Find where the given text appears and provide that cell's center as (x, y) coordinate. 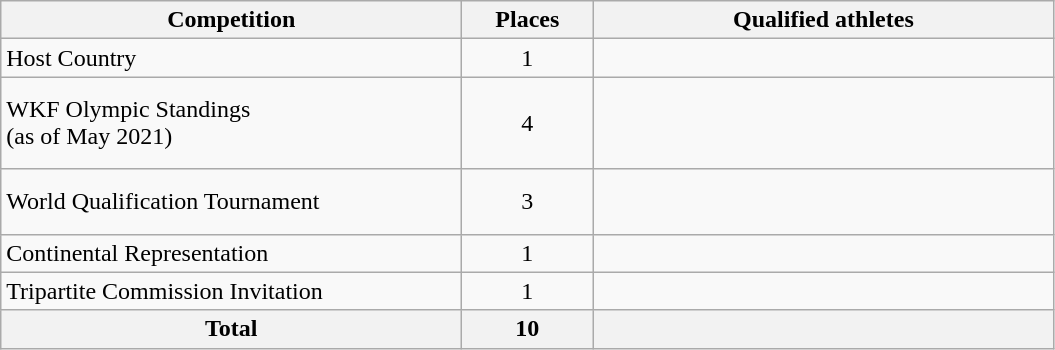
WKF Olympic Standings(as of May 2021) (232, 123)
Continental Representation (232, 253)
World Qualification Tournament (232, 202)
10 (528, 329)
Total (232, 329)
Places (528, 20)
Host Country (232, 58)
3 (528, 202)
Competition (232, 20)
Qualified athletes (824, 20)
Tripartite Commission Invitation (232, 291)
4 (528, 123)
